For the text-containing cell, return its midpoint in [X, Y] coordinate format. 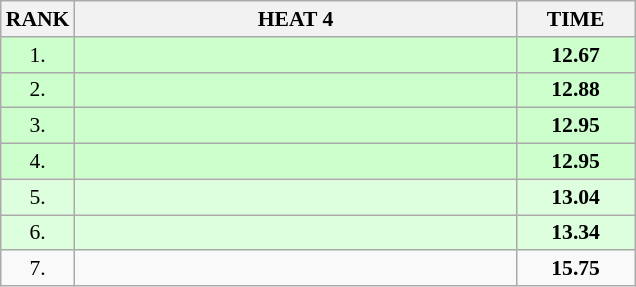
6. [38, 233]
13.04 [576, 197]
12.88 [576, 90]
12.67 [576, 55]
4. [38, 162]
13.34 [576, 233]
2. [38, 90]
TIME [576, 19]
5. [38, 197]
RANK [38, 19]
3. [38, 126]
15.75 [576, 269]
1. [38, 55]
HEAT 4 [295, 19]
7. [38, 269]
